Detect which cell encompasses the target text, then output its (X, Y) center coordinate. 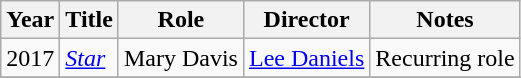
Title (90, 20)
Star (90, 58)
Recurring role (445, 58)
Lee Daniels (306, 58)
2017 (30, 58)
Role (180, 20)
Year (30, 20)
Mary Davis (180, 58)
Director (306, 20)
Notes (445, 20)
